Output the [x, y] coordinate of the center of the cell containing the given text.  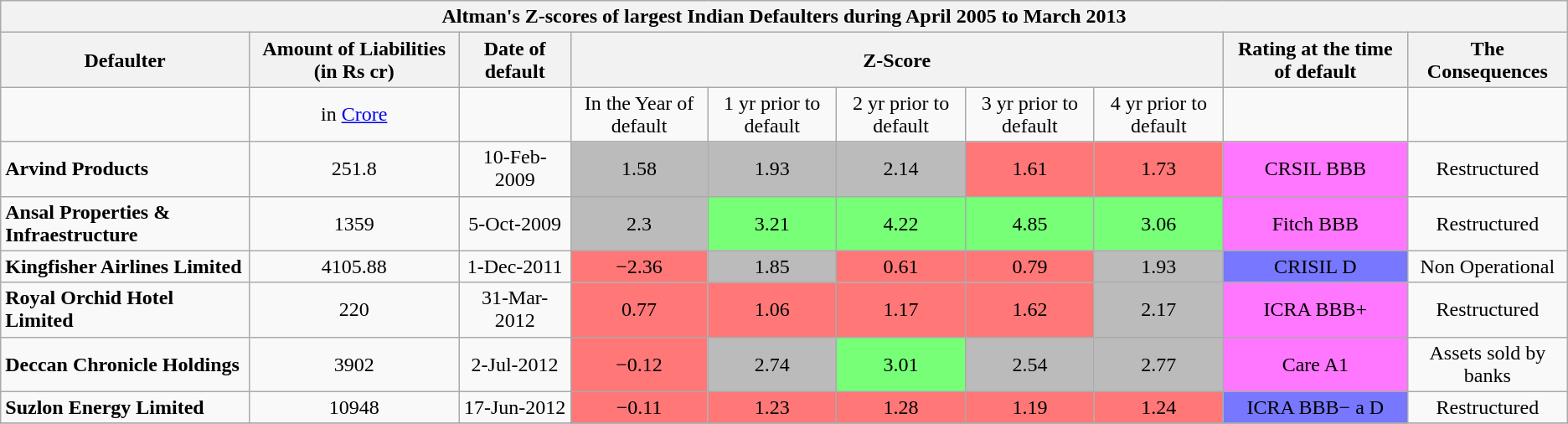
1.24 [1158, 407]
1.58 [639, 169]
0.61 [901, 266]
1-Dec-2011 [514, 266]
in Crore [353, 114]
0.79 [1029, 266]
Rating at the time of default [1315, 60]
Z-Score [896, 60]
Deccan Chronicle Holdings [126, 364]
1.61 [1029, 169]
1.06 [772, 310]
Non Operational [1488, 266]
10-Feb-2009 [514, 169]
3.01 [901, 364]
ICRA BBB+ [1315, 310]
ICRA BBB− a D [1315, 407]
10948 [353, 407]
0.77 [639, 310]
−2.36 [639, 266]
The Consequences [1488, 60]
31-Mar-2012 [514, 310]
1359 [353, 223]
2.74 [772, 364]
Altman's Z-scores of largest Indian Defaulters during April 2005 to March 2013 [784, 17]
2.17 [1158, 310]
In the Year of default [639, 114]
2.54 [1029, 364]
3 yr prior to default [1029, 114]
3.21 [772, 223]
Royal Orchid Hotel Limited [126, 310]
Amount of Liabilities (in Rs cr) [353, 60]
4.85 [1029, 223]
1 yr prior to default [772, 114]
Arvind Products [126, 169]
220 [353, 310]
2.3 [639, 223]
1.28 [901, 407]
5-Oct-2009 [514, 223]
Defaulter [126, 60]
4105.88 [353, 266]
Care A1 [1315, 364]
3902 [353, 364]
1.19 [1029, 407]
2-Jul-2012 [514, 364]
4.22 [901, 223]
CRISIL D [1315, 266]
Date of default [514, 60]
3.06 [1158, 223]
4 yr prior to default [1158, 114]
Kingfisher Airlines Limited [126, 266]
−0.11 [639, 407]
2.77 [1158, 364]
Suzlon Energy Limited [126, 407]
2 yr prior to default [901, 114]
1.17 [901, 310]
CRSIL BBB [1315, 169]
−0.12 [639, 364]
Assets sold by banks [1488, 364]
251.8 [353, 169]
17-Jun-2012 [514, 407]
2.14 [901, 169]
Ansal Properties & Infraestructure [126, 223]
Fitch BBB [1315, 223]
1.73 [1158, 169]
1.85 [772, 266]
1.62 [1029, 310]
1.23 [772, 407]
